From the cell containing the given text, extract its center point as [X, Y] coordinate. 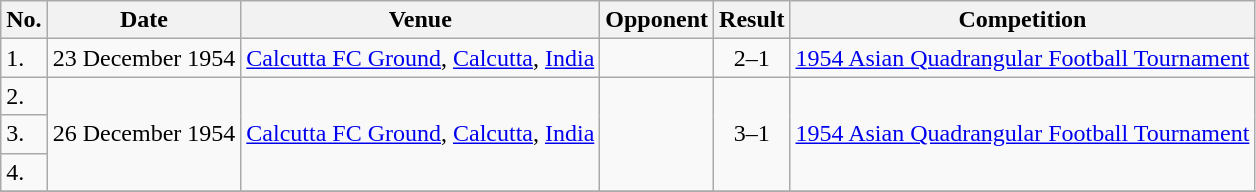
Result [752, 20]
Venue [420, 20]
Opponent [657, 20]
1. [24, 58]
26 December 1954 [144, 134]
Date [144, 20]
3. [24, 134]
2. [24, 96]
4. [24, 172]
2–1 [752, 58]
Competition [1022, 20]
23 December 1954 [144, 58]
No. [24, 20]
3–1 [752, 134]
